Capture the cell that displays the provided text and extract its [X, Y] central coordinate. 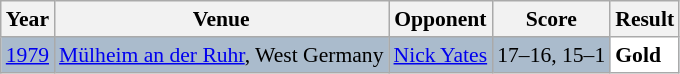
Year [28, 19]
Gold [644, 55]
Nick Yates [440, 55]
17–16, 15–1 [551, 55]
1979 [28, 55]
Mülheim an der Ruhr, West Germany [221, 55]
Venue [221, 19]
Result [644, 19]
Opponent [440, 19]
Score [551, 19]
